For the text-containing cell, return its midpoint in [x, y] coordinate format. 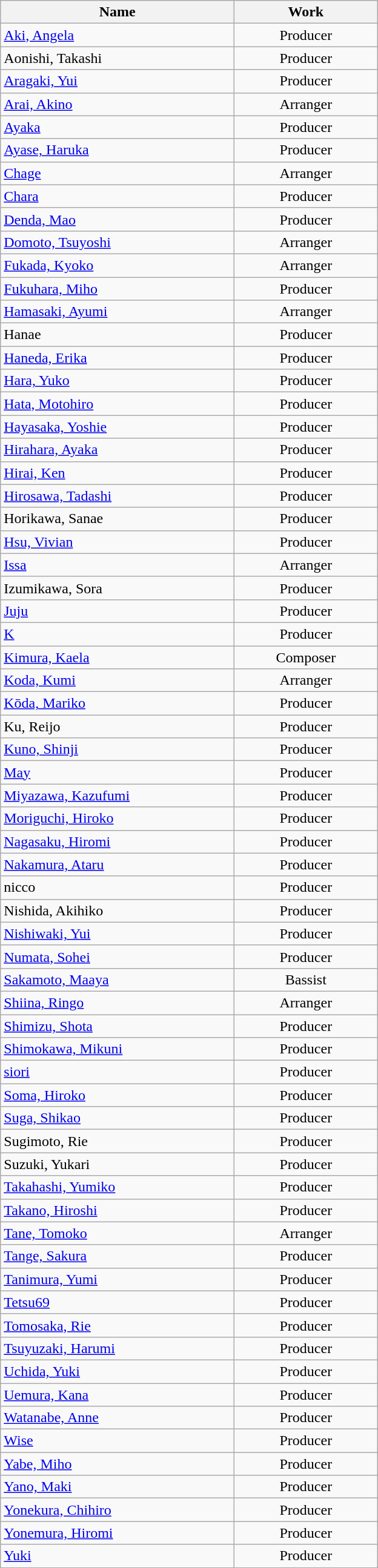
Uchida, Yuki [118, 1371]
Aonishi, Takashi [118, 58]
Koda, Kumi [118, 680]
nicco [118, 888]
Kuno, Shinji [118, 749]
Moriguchi, Hiroko [118, 819]
K [118, 634]
Hanae [118, 335]
Haneda, Erika [118, 358]
Tsuyuzaki, Harumi [118, 1348]
Wise [118, 1441]
Tetsu69 [118, 1302]
Nishida, Akihiko [118, 911]
Soma, Hiroko [118, 1095]
Yonekura, Chihiro [118, 1510]
Shimizu, Shota [118, 1026]
Domoto, Tsuyoshi [118, 242]
Chage [118, 173]
Nakamura, Ataru [118, 865]
Takahashi, Yumiko [118, 1187]
Hara, Yuko [118, 381]
Tange, Sakura [118, 1256]
Uemura, Kana [118, 1394]
Shiina, Ringo [118, 1003]
Hirai, Ken [118, 473]
Sakamoto, Maaya [118, 980]
Tane, Tomoko [118, 1233]
Tomosaka, Rie [118, 1325]
Suga, Shikao [118, 1118]
Numata, Sohei [118, 957]
Hamasaki, Ayumi [118, 312]
Composer [306, 657]
Hata, Motohiro [118, 404]
Hsu, Vivian [118, 542]
Ayaka [118, 127]
Fukada, Kyoko [118, 265]
Kōda, Mariko [118, 703]
Ku, Reijo [118, 726]
Hirahara, Ayaka [118, 450]
Nishiwaki, Yui [118, 934]
Yuki [118, 1556]
Ayase, Haruka [118, 150]
Hayasaka, Yoshie [118, 427]
Nagasaku, Hiromi [118, 842]
Chara [118, 196]
Hirosawa, Tadashi [118, 496]
Fukuhara, Miho [118, 289]
Miyazawa, Kazufumi [118, 796]
Aragaki, Yui [118, 81]
Watanabe, Anne [118, 1418]
siori [118, 1072]
Denda, Mao [118, 219]
Yano, Maki [118, 1487]
Work [306, 12]
Name [118, 12]
Kimura, Kaela [118, 657]
Shimokawa, Mikuni [118, 1049]
Bassist [306, 980]
Tanimura, Yumi [118, 1279]
Juju [118, 611]
Horikawa, Sanae [118, 519]
Issa [118, 565]
Aki, Angela [118, 35]
Yonemura, Hiromi [118, 1533]
Izumikawa, Sora [118, 588]
May [118, 772]
Sugimoto, Rie [118, 1141]
Takano, Hiroshi [118, 1210]
Suzuki, Yukari [118, 1164]
Arai, Akino [118, 104]
Yabe, Miho [118, 1464]
